Output the (X, Y) coordinate of the center of the cell containing the given text.  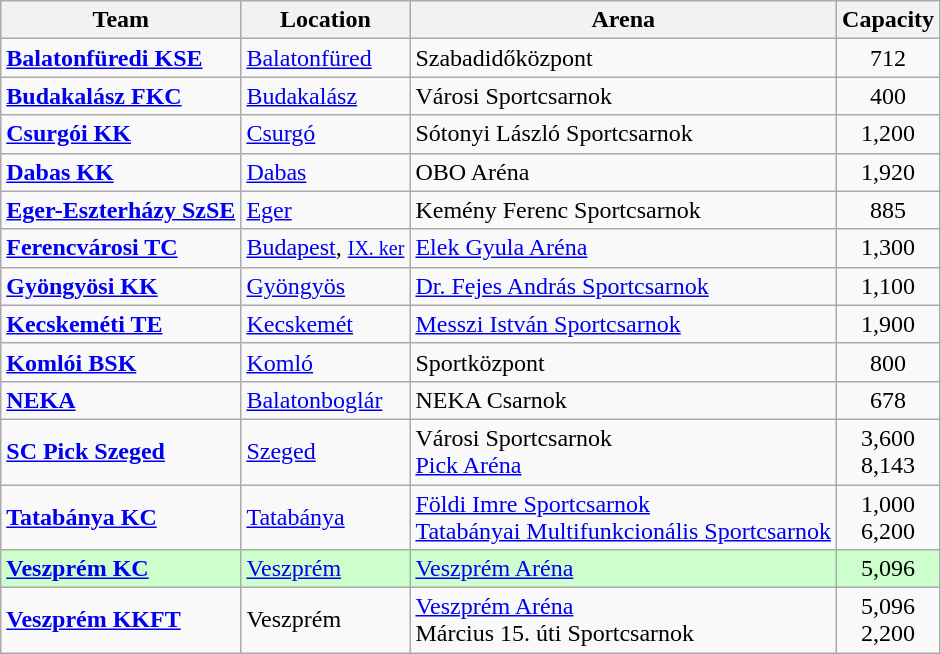
Komlói BSK (121, 362)
1,100 (888, 286)
Tatabánya KC (121, 516)
Dabas KK (121, 172)
Csurgó (326, 134)
3,6008,143 (888, 452)
Capacity (888, 20)
1,300 (888, 248)
Messzi István Sportcsarnok (624, 324)
Földi Imre SportcsarnokTatabányai Multifunkcionális Sportcsarnok (624, 516)
1,900 (888, 324)
Eger-Eszterházy SzSE (121, 210)
Sportközpont (624, 362)
1,0006,200 (888, 516)
Szeged (326, 452)
1,920 (888, 172)
Location (326, 20)
Kecskemét (326, 324)
885 (888, 210)
Veszprém KC (121, 569)
Kecskeméti TE (121, 324)
Városi Sportcsarnok (624, 96)
1,200 (888, 134)
Veszprém KKFT (121, 620)
400 (888, 96)
Komló (326, 362)
Csurgói KK (121, 134)
NEKA (121, 400)
Ferencvárosi TC (121, 248)
800 (888, 362)
678 (888, 400)
Veszprém ArénaMárcius 15. úti Sportcsarnok (624, 620)
Dr. Fejes András Sportcsarnok (624, 286)
OBO Aréna (624, 172)
Szabadidőközpont (624, 58)
Balatonfüred (326, 58)
Elek Gyula Aréna (624, 248)
Veszprém Aréna (624, 569)
Gyöngyösi KK (121, 286)
SC Pick Szeged (121, 452)
5,096 (888, 569)
Városi SportcsarnokPick Aréna (624, 452)
Team (121, 20)
Budapest, IX. ker (326, 248)
Kemény Ferenc Sportcsarnok (624, 210)
Budakalász FKC (121, 96)
712 (888, 58)
Dabas (326, 172)
5,0962,200 (888, 620)
Balatonfüredi KSE (121, 58)
Tatabánya (326, 516)
Arena (624, 20)
NEKA Csarnok (624, 400)
Eger (326, 210)
Gyöngyös (326, 286)
Budakalász (326, 96)
Sótonyi László Sportcsarnok (624, 134)
Balatonboglár (326, 400)
